Capture the cell that displays the provided text and extract its (X, Y) central coordinate. 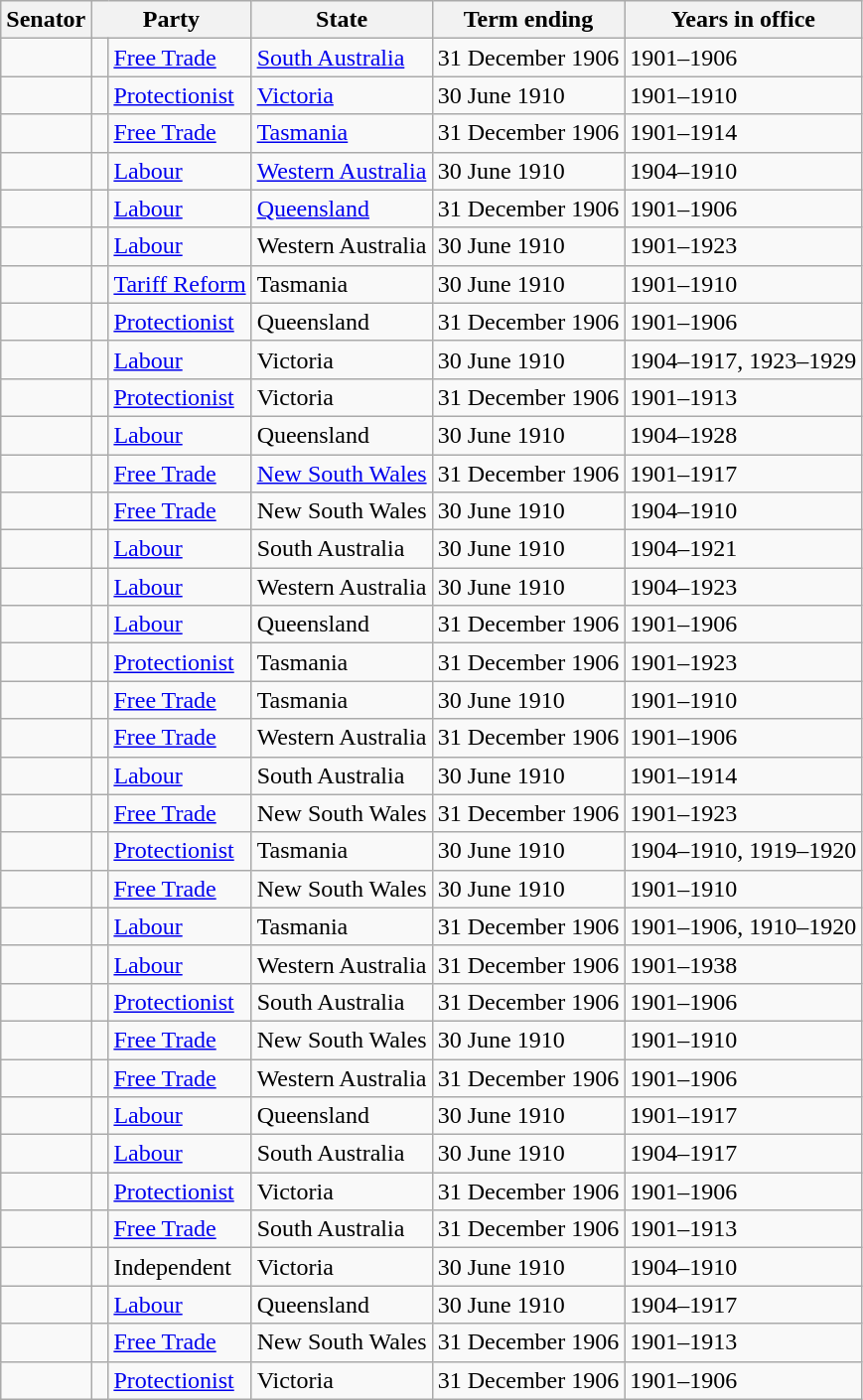
1901–1906, 1910–1920 (743, 926)
1904–1910, 1919–1920 (743, 851)
1904–1917, 1923–1929 (743, 359)
Independent (180, 1267)
1904–1923 (743, 587)
State (342, 20)
1904–1928 (743, 435)
1901–1938 (743, 964)
Party (171, 20)
Term ending (528, 20)
Senator (46, 20)
1904–1921 (743, 549)
Tariff Reform (180, 284)
Years in office (743, 20)
